Capture the cell that displays the provided text and extract its (X, Y) central coordinate. 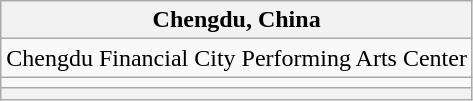
Chengdu Financial City Performing Arts Center (237, 58)
Chengdu, China (237, 20)
